For the text-containing cell, return its midpoint in [x, y] coordinate format. 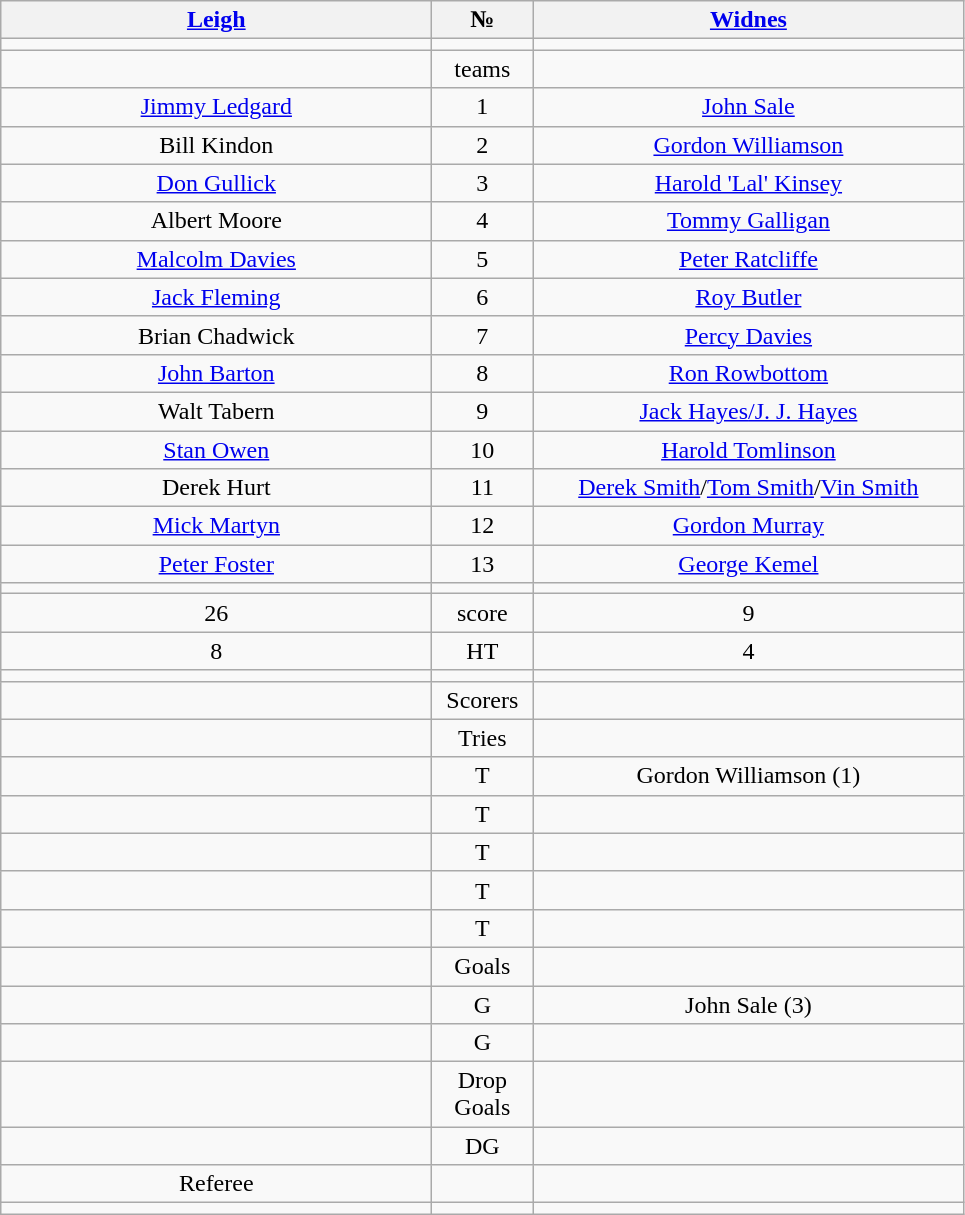
John Sale [748, 107]
12 [482, 526]
Referee [216, 1184]
George Kemel [748, 564]
Goals [482, 966]
Albert Moore [216, 221]
Tries [482, 738]
1 [482, 107]
Don Gullick [216, 183]
Widnes [748, 20]
Gordon Williamson [748, 145]
Mick Martyn [216, 526]
6 [482, 297]
Peter Foster [216, 564]
Gordon Williamson (1) [748, 776]
Harold 'Lal' Kinsey [748, 183]
11 [482, 488]
Tommy Galligan [748, 221]
Scorers [482, 700]
score [482, 613]
№ [482, 20]
DG [482, 1146]
Jack Hayes/J. J. Hayes [748, 411]
Malcolm Davies [216, 259]
John Sale (3) [748, 1005]
HT [482, 651]
7 [482, 335]
teams [482, 69]
10 [482, 449]
Roy Butler [748, 297]
Leigh [216, 20]
13 [482, 564]
Brian Chadwick [216, 335]
Walt Tabern [216, 411]
Percy Davies [748, 335]
Stan Owen [216, 449]
Derek Smith/Tom Smith/Vin Smith [748, 488]
5 [482, 259]
3 [482, 183]
26 [216, 613]
Bill Kindon [216, 145]
Gordon Murray [748, 526]
2 [482, 145]
Ron Rowbottom [748, 373]
Jack Fleming [216, 297]
John Barton [216, 373]
Harold Tomlinson [748, 449]
Peter Ratcliffe [748, 259]
Derek Hurt [216, 488]
Drop Goals [482, 1094]
Jimmy Ledgard [216, 107]
